Determine the (x, y) coordinate at the center of the cell enclosing the given text.  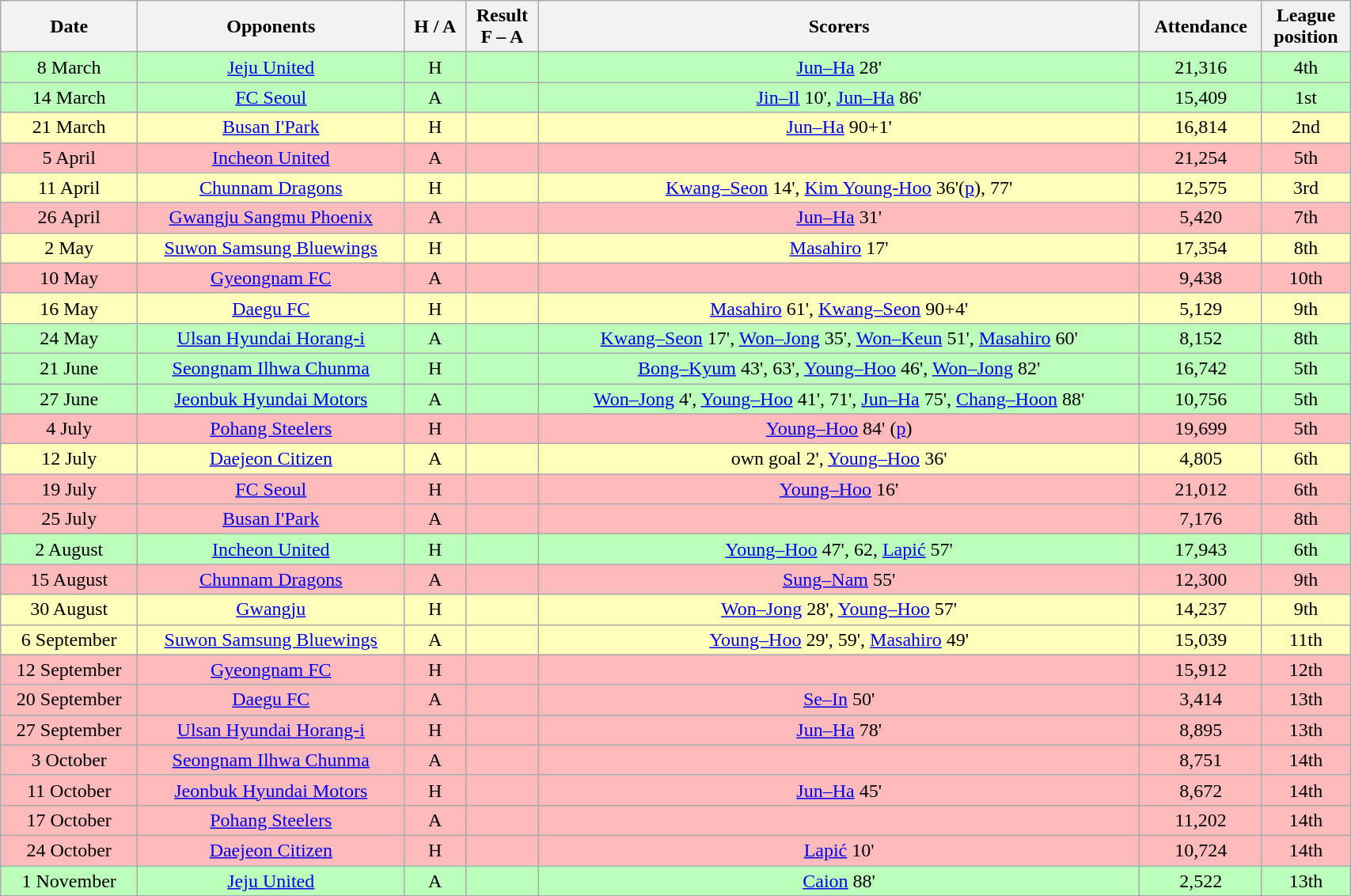
Young–Hoo 16' (839, 489)
7,176 (1201, 519)
17,943 (1201, 549)
5 April (70, 158)
Kwang–Seon 17', Won–Jong 35', Won–Keun 51', Masahiro 60' (839, 338)
8,751 (1201, 760)
15 August (70, 579)
Se–In 50' (839, 700)
5,129 (1201, 308)
2nd (1306, 127)
Masahiro 17' (839, 248)
7th (1306, 218)
4 July (70, 429)
10,756 (1201, 398)
10 May (70, 278)
3 October (70, 760)
Lapić 10' (839, 850)
20 September (70, 700)
12,575 (1201, 188)
H / A (435, 27)
Jun–Ha 78' (839, 730)
2,522 (1201, 881)
12,300 (1201, 579)
12th (1306, 670)
25 July (70, 519)
27 September (70, 730)
Young–Hoo 29', 59', Masahiro 49' (839, 640)
Jun–Ha 31' (839, 218)
11,202 (1201, 820)
Jun–Ha 90+1' (839, 127)
2 May (70, 248)
Jun–Ha 45' (839, 790)
2 August (70, 549)
Young–Hoo 84' (p) (839, 429)
Date (70, 27)
Gwangju Sangmu Phoenix (271, 218)
15,912 (1201, 670)
30 August (70, 609)
16 May (70, 308)
Jun–Ha 28' (839, 67)
24 May (70, 338)
Bong–Kyum 43', 63', Young–Hoo 46', Won–Jong 82' (839, 368)
3rd (1306, 188)
1 November (70, 881)
own goal 2', Young–Hoo 36' (839, 459)
27 June (70, 398)
Attendance (1201, 27)
4th (1306, 67)
Masahiro 61', Kwang–Seon 90+4' (839, 308)
14,237 (1201, 609)
21,316 (1201, 67)
Kwang–Seon 14', Kim Young-Hoo 36'(p), 77' (839, 188)
9,438 (1201, 278)
6 September (70, 640)
12 September (70, 670)
15,409 (1201, 97)
21 March (70, 127)
15,039 (1201, 640)
16,742 (1201, 368)
10th (1306, 278)
5,420 (1201, 218)
10,724 (1201, 850)
4,805 (1201, 459)
14 March (70, 97)
16,814 (1201, 127)
8,152 (1201, 338)
ResultF – A (502, 27)
19 July (70, 489)
8 March (70, 67)
Caion 88' (839, 881)
24 October (70, 850)
Won–Jong 4', Young–Hoo 41', 71', Jun–Ha 75', Chang–Hoon 88' (839, 398)
17 October (70, 820)
Opponents (271, 27)
Gwangju (271, 609)
21,254 (1201, 158)
Leagueposition (1306, 27)
Scorers (839, 27)
17,354 (1201, 248)
8,895 (1201, 730)
Young–Hoo 47', 62, Lapić 57' (839, 549)
11 October (70, 790)
21,012 (1201, 489)
21 June (70, 368)
Jin–Il 10', Jun–Ha 86' (839, 97)
11th (1306, 640)
11 April (70, 188)
19,699 (1201, 429)
Sung–Nam 55' (839, 579)
3,414 (1201, 700)
26 April (70, 218)
12 July (70, 459)
8,672 (1201, 790)
Won–Jong 28', Young–Hoo 57' (839, 609)
1st (1306, 97)
